Scan for the cell matching the given text and deliver its (X, Y) coordinate at center. 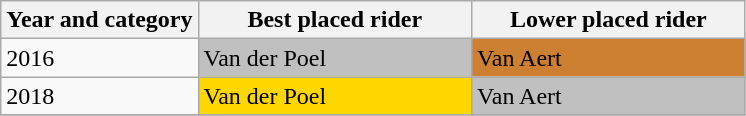
Best placed rider (335, 20)
2016 (100, 58)
Year and category (100, 20)
2018 (100, 96)
Lower placed rider (609, 20)
